Determine the (X, Y) coordinate at the center of the cell enclosing the given text.  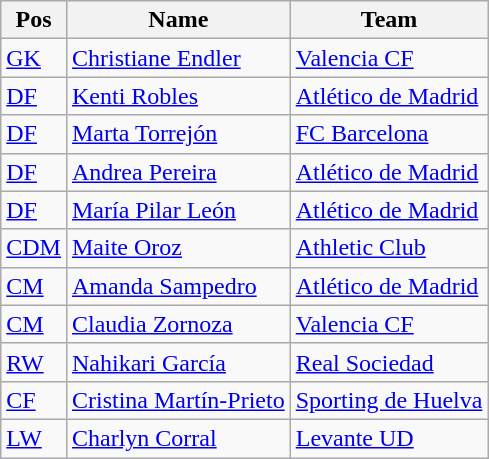
Name (178, 20)
Marta Torrejón (178, 134)
Kenti Robles (178, 96)
Athletic Club (389, 248)
CDM (34, 248)
Claudia Zornoza (178, 324)
CF (34, 400)
Sporting de Huelva (389, 400)
Charlyn Corral (178, 438)
FC Barcelona (389, 134)
RW (34, 362)
Andrea Pereira (178, 172)
María Pilar León (178, 210)
Nahikari García (178, 362)
Christiane Endler (178, 58)
Maite Oroz (178, 248)
GK (34, 58)
Real Sociedad (389, 362)
LW (34, 438)
Cristina Martín-Prieto (178, 400)
Pos (34, 20)
Team (389, 20)
Levante UD (389, 438)
Amanda Sampedro (178, 286)
